Identify which cell holds the provided text, then report its (X, Y) central coordinate. 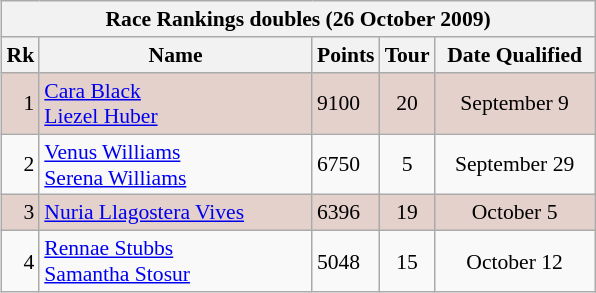
September 9 (515, 104)
October 5 (515, 213)
Points (346, 55)
6396 (346, 213)
1 (21, 104)
3 (21, 213)
Name (176, 55)
Tour (408, 55)
4 (21, 260)
6750 (346, 164)
5048 (346, 260)
October 12 (515, 260)
Rk (21, 55)
15 (408, 260)
Date Qualified (515, 55)
9100 (346, 104)
2 (21, 164)
Venus Williams Serena Williams (176, 164)
Nuria Llagostera Vives (176, 213)
19 (408, 213)
20 (408, 104)
5 (408, 164)
Race Rankings doubles (26 October 2009) (298, 19)
Rennae Stubbs Samantha Stosur (176, 260)
Cara Black Liezel Huber (176, 104)
September 29 (515, 164)
